Determine the (x, y) coordinate at the center of the cell enclosing the given text.  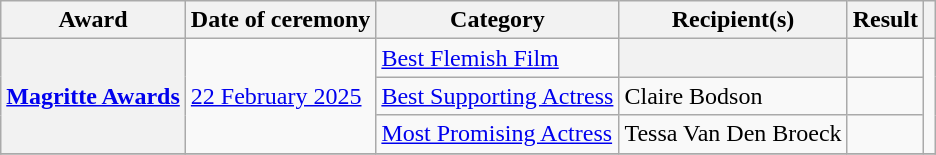
Most Promising Actress (498, 134)
Tessa Van Den Broeck (733, 134)
Claire Bodson (733, 96)
Recipient(s) (733, 20)
Result (885, 20)
Date of ceremony (280, 20)
Award (94, 20)
Category (498, 20)
Best Flemish Film (498, 58)
22 February 2025 (280, 96)
Best Supporting Actress (498, 96)
Magritte Awards (94, 96)
